Return the (x, y) coordinate for the center point of the cell that contains the specified text.  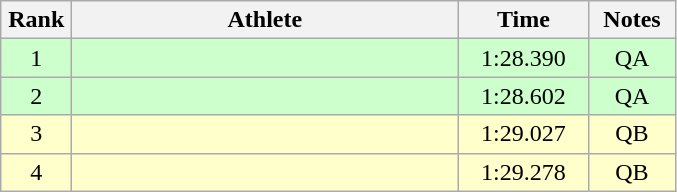
2 (36, 96)
Notes (632, 20)
1:29.027 (524, 134)
Athlete (265, 20)
1:28.390 (524, 58)
4 (36, 172)
Rank (36, 20)
1 (36, 58)
1:28.602 (524, 96)
3 (36, 134)
1:29.278 (524, 172)
Time (524, 20)
